Return (x, y) of the center of cell containing provided text 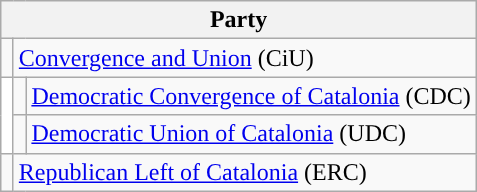
Convergence and Union (CiU) (244, 58)
Democratic Convergence of Catalonia (CDC) (251, 96)
Democratic Union of Catalonia (UDC) (251, 134)
Party (239, 20)
Republican Left of Catalonia (ERC) (244, 172)
